Capture the cell that displays the provided text and extract its [x, y] central coordinate. 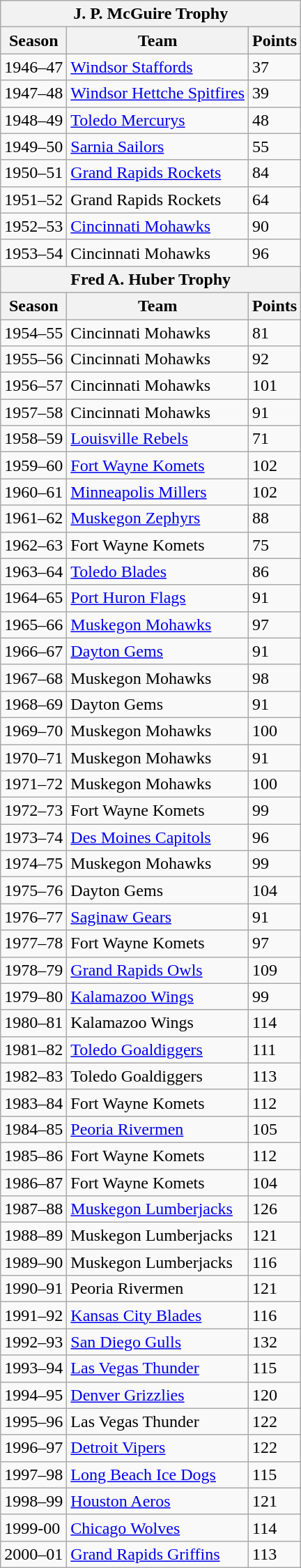
1955–56 [33, 359]
Detroit Vipers [157, 1448]
1962–63 [33, 545]
111 [275, 1050]
1957–58 [33, 412]
Des Moines Capitols [157, 837]
1999-00 [33, 1528]
1975–76 [33, 890]
132 [275, 1342]
Muskegon Zephyrs [157, 518]
55 [275, 147]
1950–51 [33, 173]
1977–78 [33, 943]
120 [275, 1395]
1969–70 [33, 731]
Grand Rapids Owls [157, 970]
1985–86 [33, 1156]
71 [275, 439]
Minneapolis Millers [157, 492]
105 [275, 1129]
Fred A. Huber Trophy [150, 279]
Kansas City Blades [157, 1315]
Windsor Hettche Spitfires [157, 94]
48 [275, 120]
Grand Rapids Griffins [157, 1554]
San Diego Gulls [157, 1342]
1951–52 [33, 200]
1976–77 [33, 917]
1991–92 [33, 1315]
1970–71 [33, 757]
Chicago Wolves [157, 1528]
1949–50 [33, 147]
64 [275, 200]
1986–87 [33, 1183]
1946–47 [33, 67]
Louisville Rebels [157, 439]
1966–67 [33, 651]
2000–01 [33, 1554]
1979–80 [33, 996]
Denver Grizzlies [157, 1395]
1968–69 [33, 704]
37 [275, 67]
1978–79 [33, 970]
Toledo Blades [157, 572]
126 [275, 1209]
1960–61 [33, 492]
1995–96 [33, 1421]
39 [275, 94]
88 [275, 518]
92 [275, 359]
Toledo Mercurys [157, 120]
86 [275, 572]
1974–75 [33, 864]
1980–81 [33, 1023]
1982–83 [33, 1076]
1989–90 [33, 1262]
98 [275, 678]
1992–93 [33, 1342]
1947–48 [33, 94]
1971–72 [33, 784]
1961–62 [33, 518]
75 [275, 545]
1963–64 [33, 572]
1952–53 [33, 226]
1959–60 [33, 465]
1984–85 [33, 1129]
1956–57 [33, 386]
1953–54 [33, 253]
1994–95 [33, 1395]
1997–98 [33, 1474]
1983–84 [33, 1103]
Port Huron Flags [157, 598]
Sarnia Sailors [157, 147]
101 [275, 386]
1988–89 [33, 1236]
81 [275, 333]
90 [275, 226]
109 [275, 970]
1972–73 [33, 811]
Windsor Staffords [157, 67]
Long Beach Ice Dogs [157, 1474]
1990–91 [33, 1289]
84 [275, 173]
1954–55 [33, 333]
Saginaw Gears [157, 917]
1998–99 [33, 1501]
1965–66 [33, 625]
1981–82 [33, 1050]
1958–59 [33, 439]
1996–97 [33, 1448]
1973–74 [33, 837]
1993–94 [33, 1368]
J. P. McGuire Trophy [150, 14]
Houston Aeros [157, 1501]
1964–65 [33, 598]
1967–68 [33, 678]
1948–49 [33, 120]
1987–88 [33, 1209]
